Identify which cell holds the provided text, then report its (X, Y) central coordinate. 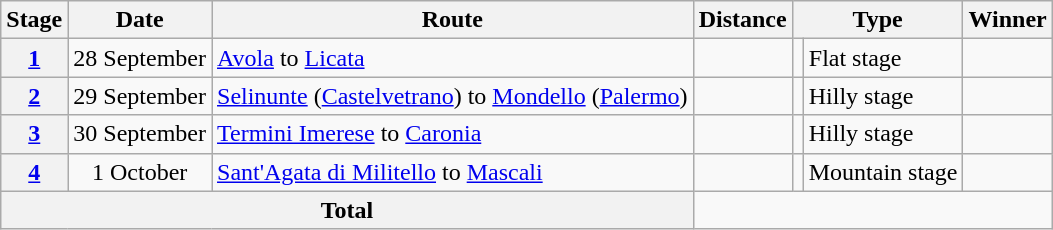
1 October (140, 172)
Date (140, 20)
Stage (34, 20)
28 September (140, 58)
Winner (1008, 20)
Termini Imerese to Caronia (453, 134)
Mountain stage (883, 172)
1 (34, 58)
4 (34, 172)
Type (878, 20)
29 September (140, 96)
Route (453, 20)
Distance (742, 20)
3 (34, 134)
30 September (140, 134)
2 (34, 96)
Flat stage (883, 58)
Sant'Agata di Militello to Mascali (453, 172)
Total (347, 210)
Selinunte (Castelvetrano) to Mondello (Palermo) (453, 96)
Avola to Licata (453, 58)
